Locate the cell with the specified text and output its [X, Y] center coordinate. 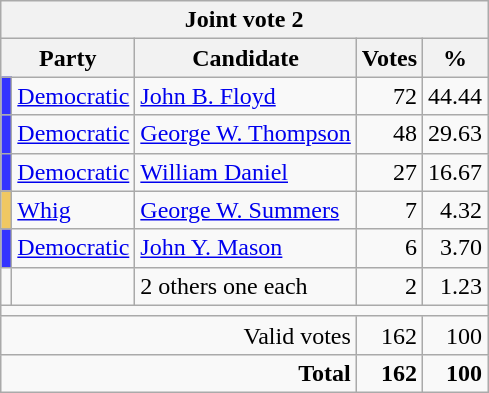
48 [389, 134]
29.63 [456, 134]
Votes [389, 58]
George W. Summers [246, 210]
William Daniel [246, 172]
16.67 [456, 172]
John Y. Mason [246, 248]
44.44 [456, 96]
John B. Floyd [246, 96]
4.32 [456, 210]
% [456, 58]
Party [68, 58]
3.70 [456, 248]
27 [389, 172]
Total [179, 373]
2 [389, 286]
7 [389, 210]
Joint vote 2 [244, 20]
George W. Thompson [246, 134]
Valid votes [179, 335]
Whig [74, 210]
1.23 [456, 286]
Candidate [246, 58]
72 [389, 96]
6 [389, 248]
2 others one each [246, 286]
